Extract the (x, y) coordinate from the center of the cell holding the provided text.  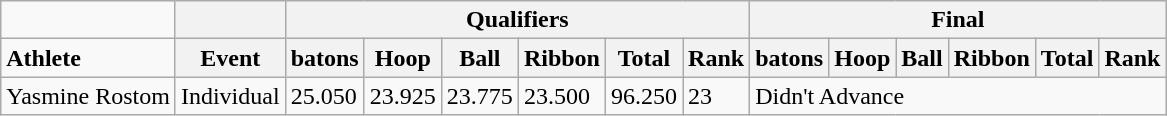
Athlete (88, 58)
23.500 (562, 96)
23.925 (402, 96)
Final (958, 20)
Didn't Advance (958, 96)
96.250 (644, 96)
25.050 (324, 96)
Individual (230, 96)
Event (230, 58)
23.775 (480, 96)
Yasmine Rostom (88, 96)
Qualifiers (518, 20)
23 (716, 96)
